From the cell containing the given text, extract its center point as [X, Y] coordinate. 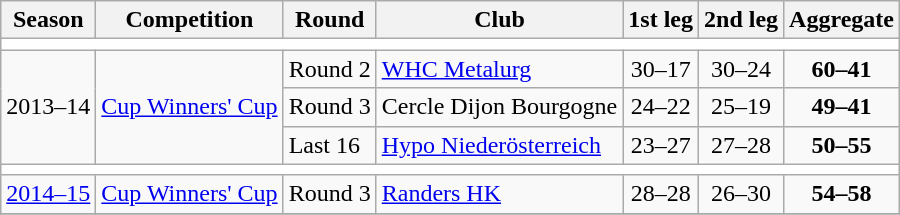
Aggregate [842, 20]
Last 16 [330, 145]
50–55 [842, 145]
25–19 [742, 107]
Cercle Dijon Bourgogne [500, 107]
Season [48, 20]
2013–14 [48, 107]
Round 2 [330, 69]
24–22 [661, 107]
Club [500, 20]
Randers HK [500, 194]
2014–15 [48, 194]
WHC Metalurg [500, 69]
Round [330, 20]
Hypo Niederösterreich [500, 145]
54–58 [842, 194]
27–28 [742, 145]
28–28 [661, 194]
30–17 [661, 69]
1st leg [661, 20]
26–30 [742, 194]
60–41 [842, 69]
23–27 [661, 145]
30–24 [742, 69]
Competition [190, 20]
2nd leg [742, 20]
49–41 [842, 107]
